For the text-containing cell, return its midpoint in (X, Y) coordinate format. 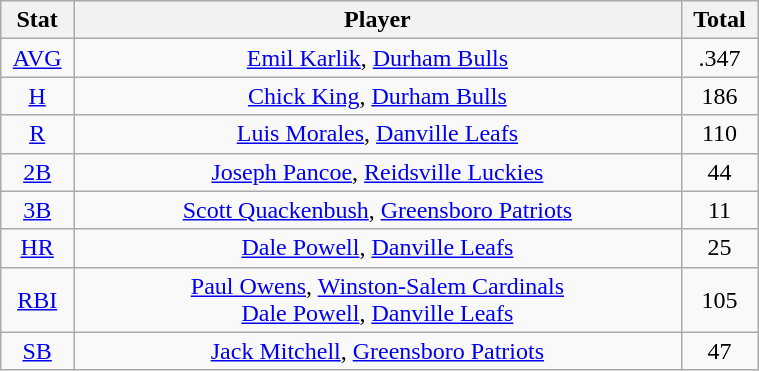
.347 (719, 58)
11 (719, 210)
105 (719, 300)
110 (719, 134)
186 (719, 96)
3B (38, 210)
47 (719, 351)
Scott Quackenbush, Greensboro Patriots (378, 210)
Jack Mitchell, Greensboro Patriots (378, 351)
AVG (38, 58)
Paul Owens, Winston-Salem Cardinals Dale Powell, Danville Leafs (378, 300)
Dale Powell, Danville Leafs (378, 248)
Total (719, 20)
2B (38, 172)
Stat (38, 20)
Emil Karlik, Durham Bulls (378, 58)
Joseph Pancoe, Reidsville Luckies (378, 172)
H (38, 96)
Player (378, 20)
SB (38, 351)
44 (719, 172)
R (38, 134)
Luis Morales, Danville Leafs (378, 134)
25 (719, 248)
HR (38, 248)
Chick King, Durham Bulls (378, 96)
RBI (38, 300)
